Return [x, y] of the center of cell containing provided text 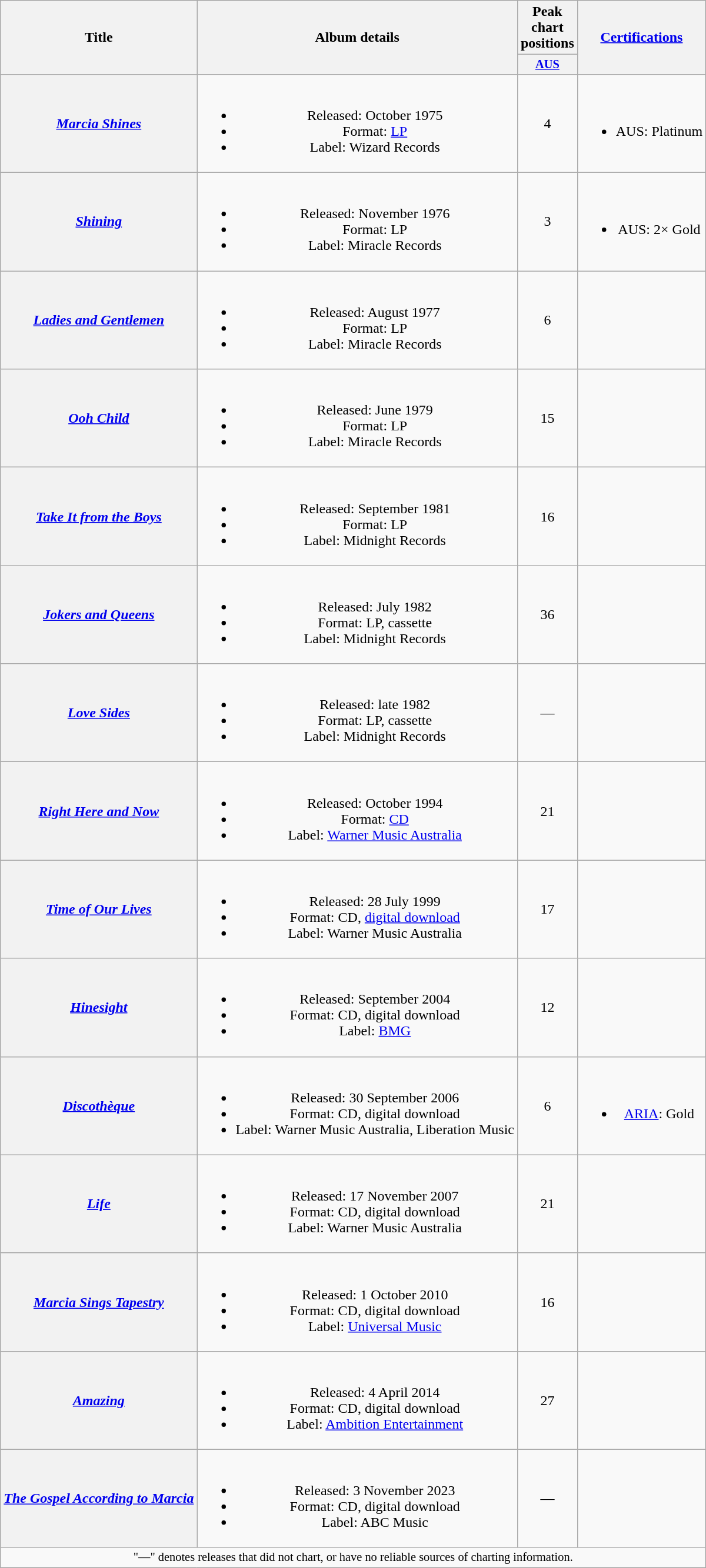
Released: 30 September 2006Format: CD, digital downloadLabel: Warner Music Australia, Liberation Music [358, 1105]
Released: November 1976Format: LPLabel: Miracle Records [358, 222]
"—" denotes releases that did not chart, or have no reliable sources of charting information. [353, 1557]
12 [547, 1008]
17 [547, 909]
Peak chart positions [547, 28]
Released: June 1979Format: LPLabel: Miracle Records [358, 419]
Album details [358, 38]
36 [547, 615]
Marcia Shines [99, 123]
AUS: Platinum [641, 123]
Released: October 1994Format: CDLabel: Warner Music Australia [358, 811]
Amazing [99, 1400]
Certifications [641, 38]
Released: 3 November 2023Format: CD, digital downloadLabel: ABC Music [358, 1498]
3 [547, 222]
Released: August 1977Format: LPLabel: Miracle Records [358, 320]
Ooh Child [99, 419]
Released: September 2004Format: CD, digital downloadLabel: BMG [358, 1008]
Jokers and Queens [99, 615]
15 [547, 419]
27 [547, 1400]
Title [99, 38]
AUS: 2× Gold [641, 222]
The Gospel According to Marcia [99, 1498]
4 [547, 123]
Take It from the Boys [99, 516]
Released: late 1982Format: LP, cassetteLabel: Midnight Records [358, 713]
Released: 17 November 2007Format: CD, digital downloadLabel: Warner Music Australia [358, 1204]
Shining [99, 222]
Released: October 1975Format: LPLabel: Wizard Records [358, 123]
Released: 28 July 1999Format: CD, digital downloadLabel: Warner Music Australia [358, 909]
Released: September 1981Format: LPLabel: Midnight Records [358, 516]
Released: 4 April 2014Format: CD, digital downloadLabel: Ambition Entertainment [358, 1400]
Released: July 1982Format: LP, cassetteLabel: Midnight Records [358, 615]
Love Sides [99, 713]
ARIA: Gold [641, 1105]
Right Here and Now [99, 811]
Time of Our Lives [99, 909]
Discothèque [99, 1105]
Released: 1 October 2010Format: CD, digital downloadLabel: Universal Music [358, 1302]
Marcia Sings Tapestry [99, 1302]
Life [99, 1204]
Hinesight [99, 1008]
Ladies and Gentlemen [99, 320]
AUS [547, 65]
